Provide the (X, Y) coordinate of the cell's center where the given text is located.  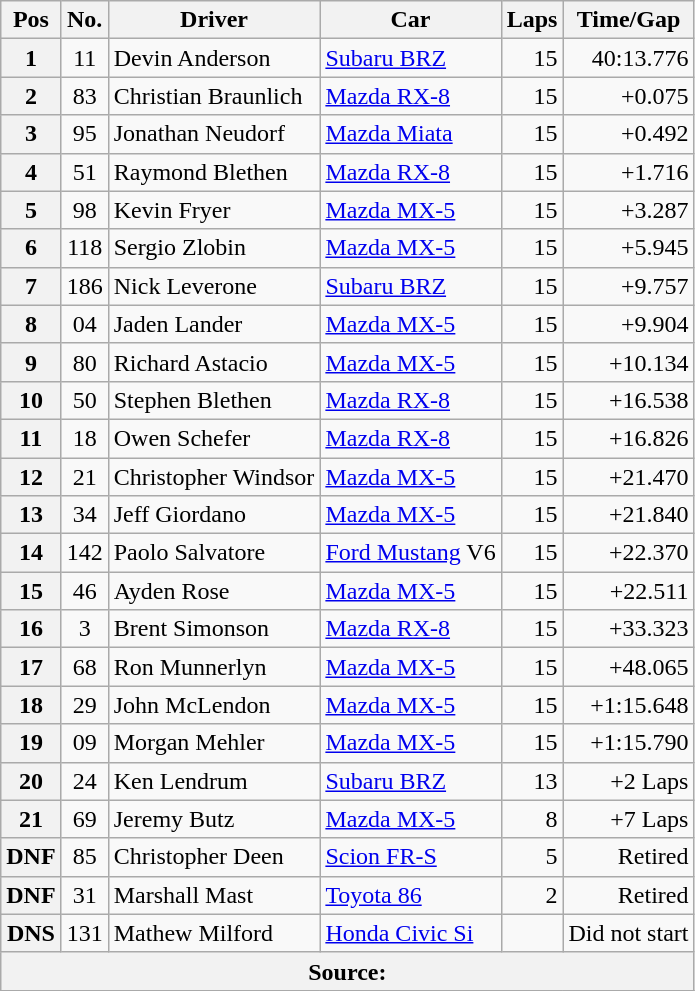
John McLendon (214, 705)
98 (84, 210)
Mathew Milford (214, 933)
51 (84, 172)
Ken Lendrum (214, 781)
DNS (31, 933)
20 (31, 781)
+9.904 (628, 324)
9 (31, 362)
Owen Schefer (214, 438)
Sergio Zlobin (214, 248)
Nick Leverone (214, 286)
4 (31, 172)
Time/Gap (628, 20)
10 (31, 400)
68 (84, 667)
Car (410, 20)
6 (31, 248)
Kevin Fryer (214, 210)
Richard Astacio (214, 362)
Raymond Blethen (214, 172)
14 (31, 553)
+16.538 (628, 400)
Marshall Mast (214, 895)
31 (84, 895)
Did not start (628, 933)
Morgan Mehler (214, 743)
+16.826 (628, 438)
Honda Civic Si (410, 933)
+0.492 (628, 134)
Brent Simonson (214, 629)
+0.075 (628, 96)
142 (84, 553)
17 (31, 667)
24 (84, 781)
83 (84, 96)
Christopher Windsor (214, 477)
Jeff Giordano (214, 515)
50 (84, 400)
Devin Anderson (214, 58)
Ayden Rose (214, 591)
Christian Braunlich (214, 96)
Paolo Salvatore (214, 553)
69 (84, 819)
+22.511 (628, 591)
Driver (214, 20)
131 (84, 933)
+1:15.790 (628, 743)
186 (84, 286)
Source: (348, 971)
Pos (31, 20)
46 (84, 591)
Laps (532, 20)
+33.323 (628, 629)
+21.840 (628, 515)
Jonathan Neudorf (214, 134)
Jeremy Butz (214, 819)
40:13.776 (628, 58)
+21.470 (628, 477)
+10.134 (628, 362)
+9.757 (628, 286)
Stephen Blethen (214, 400)
16 (31, 629)
Toyota 86 (410, 895)
34 (84, 515)
Ron Munnerlyn (214, 667)
7 (31, 286)
Mazda Miata (410, 134)
+2 Laps (628, 781)
09 (84, 743)
+3.287 (628, 210)
+48.065 (628, 667)
Christopher Deen (214, 857)
118 (84, 248)
+7 Laps (628, 819)
12 (31, 477)
+22.370 (628, 553)
+1:15.648 (628, 705)
04 (84, 324)
Scion FR-S (410, 857)
+1.716 (628, 172)
19 (31, 743)
1 (31, 58)
Ford Mustang V6 (410, 553)
95 (84, 134)
29 (84, 705)
+5.945 (628, 248)
Jaden Lander (214, 324)
No. (84, 20)
85 (84, 857)
80 (84, 362)
